Extract the (X, Y) coordinate from the center of the cell holding the provided text.  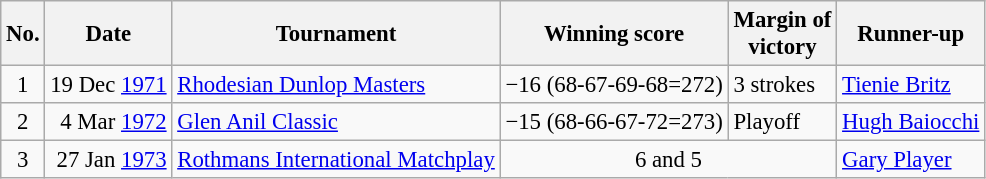
Date (108, 34)
Runner-up (911, 34)
Margin ofvictory (782, 34)
−15 (68-66-67-72=273) (614, 122)
Winning score (614, 34)
No. (23, 34)
Gary Player (911, 160)
Tournament (336, 34)
6 and 5 (668, 160)
19 Dec 1971 (108, 85)
Tienie Britz (911, 85)
−16 (68-67-69-68=272) (614, 85)
Playoff (782, 122)
3 strokes (782, 85)
4 Mar 1972 (108, 122)
2 (23, 122)
Rothmans International Matchplay (336, 160)
3 (23, 160)
1 (23, 85)
Glen Anil Classic (336, 122)
Rhodesian Dunlop Masters (336, 85)
Hugh Baiocchi (911, 122)
27 Jan 1973 (108, 160)
